Identify which cell holds the provided text, then report its (X, Y) central coordinate. 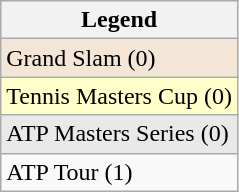
Tennis Masters Cup (0) (120, 96)
ATP Tour (1) (120, 172)
ATP Masters Series (0) (120, 134)
Legend (120, 20)
Grand Slam (0) (120, 58)
